Detect which cell encompasses the target text, then output its (x, y) center coordinate. 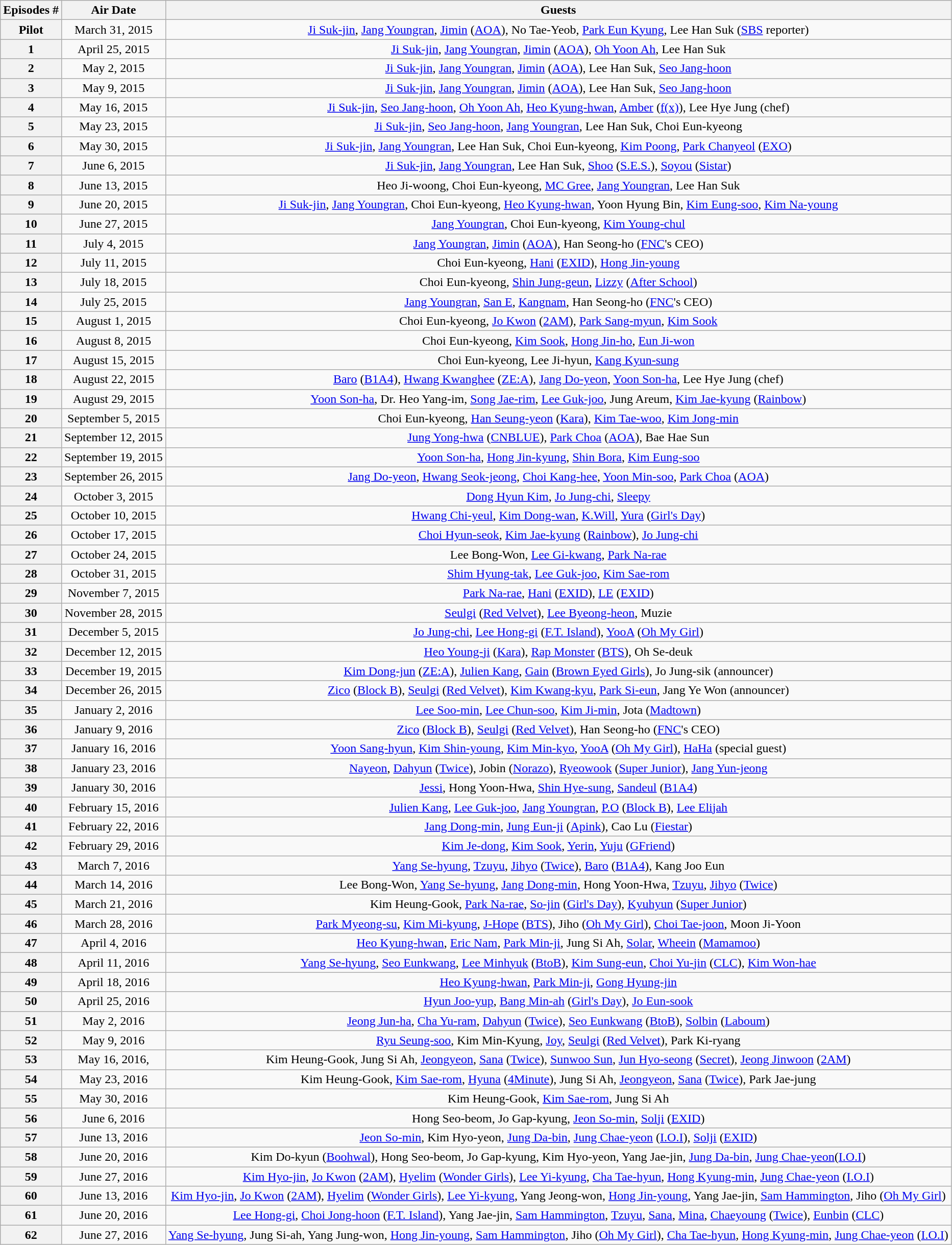
54 (31, 1079)
55 (31, 1098)
1 (31, 49)
Ji Suk-jin, Seo Jang-hoon, Jang Youngran, Lee Han Suk, Choi Eun-kyeong (558, 127)
Park Na-rae, Hani (EXID), LE (EXID) (558, 593)
Heo Kyung-hwan, Park Min-ji, Gong Hyung-jin (558, 982)
March 28, 2016 (114, 924)
April 25, 2016 (114, 1001)
May 23, 2016 (114, 1079)
Kim Heung-Gook, Park Na-rae, So-jin (Girl's Day), Kyuhyun (Super Junior) (558, 904)
July 4, 2015 (114, 244)
19 (31, 399)
October 10, 2015 (114, 515)
Yoon Son-ha, Dr. Heo Yang-im, Song Jae-rim, Lee Guk-joo, Jung Areum, Kim Jae-kyung (Rainbow) (558, 399)
March 14, 2016 (114, 885)
June 27, 2015 (114, 224)
61 (31, 1215)
Kim Je-dong, Kim Sook, Yerin, Yuju (GFriend) (558, 846)
11 (31, 244)
February 15, 2016 (114, 807)
Zico (Block B), Seulgi (Red Velvet), Kim Kwang-kyu, Park Si-eun, Jang Ye Won (announcer) (558, 690)
5 (31, 127)
Kim Heung-Gook, Jung Si Ah, Jeongyeon, Sana (Twice), Sunwoo Sun, Jun Hyo-seong (Secret), Jeong Jinwoon (2AM) (558, 1060)
4 (31, 107)
7 (31, 165)
May 16, 2016, (114, 1060)
Ji Suk-jin, Jang Youngran, Jimin (AOA), Oh Yoon Ah, Lee Han Suk (558, 49)
July 25, 2015 (114, 302)
Heo Ji-woong, Choi Eun-kyeong, MC Gree, Jang Youngran, Lee Han Suk (558, 185)
Yang Se-hyung, Seo Eunkwang, Lee Minhyuk (BtoB), Kim Sung-eun, Choi Yu-jin (CLC), Kim Won-hae (558, 963)
Jeong Jun-ha, Cha Yu-ram, Dahyun (Twice), Seo Eunkwang (BtoB), Solbin (Laboum) (558, 1021)
August 15, 2015 (114, 360)
Jang Youngran, San E, Kangnam, Han Seong-ho (FNC's CEO) (558, 302)
Kim Dong-jun (ZE:A), Julien Kang, Gain (Brown Eyed Girls), Jo Jung-sik (announcer) (558, 671)
January 23, 2016 (114, 768)
44 (31, 885)
Hwang Chi-yeul, Kim Dong-wan, K.Will, Yura (Girl's Day) (558, 515)
August 29, 2015 (114, 399)
Choi Eun-kyeong, Lee Ji-hyun, Kang Kyun-sung (558, 360)
14 (31, 302)
62 (31, 1235)
3 (31, 88)
31 (31, 632)
March 31, 2015 (114, 30)
Choi Eun-kyeong, Kim Sook, Hong Jin-ho, Eun Ji-won (558, 341)
September 19, 2015 (114, 457)
51 (31, 1021)
Choi Hyun-seok, Kim Jae-kyung (Rainbow), Jo Jung-chi (558, 535)
32 (31, 652)
21 (31, 438)
50 (31, 1001)
August 8, 2015 (114, 341)
Kim Hyo-jin, Jo Kwon (2AM), Hyelim (Wonder Girls), Lee Yi-kyung, Yang Jeong-won, Hong Jin-young, Yang Jae-jin, Sam Hammington, Jiho (Oh My Girl) (558, 1196)
Choi Eun-kyeong, Hani (EXID), Hong Jin-young (558, 263)
July 11, 2015 (114, 263)
18 (31, 379)
May 30, 2016 (114, 1098)
13 (31, 282)
6 (31, 146)
Choi Eun-kyeong, Shin Jung-geun, Lizzy (After School) (558, 282)
10 (31, 224)
May 2, 2015 (114, 68)
Yang Se-hyung, Jung Si-ah, Yang Jung-won, Hong Jin-young, Sam Hammington, Jiho (Oh My Girl), Cha Tae-hyun, Hong Kyung-min, Jung Chae-yeon (I.O.I) (558, 1235)
Baro (B1A4), Hwang Kwanghee (ZE:A), Jang Do-yeon, Yoon Son-ha, Lee Hye Jung (chef) (558, 379)
May 16, 2015 (114, 107)
58 (31, 1157)
29 (31, 593)
Zico (Block B), Seulgi (Red Velvet), Han Seong-ho (FNC's CEO) (558, 729)
Jo Jung-chi, Lee Hong-gi (F.T. Island), YooA (Oh My Girl) (558, 632)
March 7, 2016 (114, 866)
60 (31, 1196)
October 17, 2015 (114, 535)
October 24, 2015 (114, 554)
Air Date (114, 10)
Choi Eun-kyeong, Han Seung-yeon (Kara), Kim Tae-woo, Kim Jong-min (558, 418)
43 (31, 866)
June 6, 2015 (114, 165)
May 23, 2015 (114, 127)
20 (31, 418)
Heo Kyung-hwan, Eric Nam, Park Min-ji, Jung Si Ah, Solar, Wheein (Mamamoo) (558, 943)
June 20, 2015 (114, 204)
Nayeon, Dahyun (Twice), Jobin (Norazo), Ryeowook (Super Junior), Jang Yun-jeong (558, 768)
23 (31, 476)
27 (31, 554)
Guests (558, 10)
April 11, 2016 (114, 963)
June 6, 2016 (114, 1118)
12 (31, 263)
46 (31, 924)
Ji Suk-jin, Jang Youngran, Jimin (AOA), No Tae-Yeob, Park Eun Kyung, Lee Han Suk (SBS reporter) (558, 30)
May 9, 2016 (114, 1040)
39 (31, 787)
November 28, 2015 (114, 613)
45 (31, 904)
Pilot (31, 30)
Dong Hyun Kim, Jo Jung-chi, Sleepy (558, 496)
June 13, 2015 (114, 185)
38 (31, 768)
Lee Bong-Won, Yang Se-hyung, Jang Dong-min, Hong Yoon-Hwa, Tzuyu, Jihyo (Twice) (558, 885)
May 2, 2016 (114, 1021)
36 (31, 729)
Jeon So-min, Kim Hyo-yeon, Jung Da-bin, Jung Chae-yeon (I.O.I), Solji (EXID) (558, 1137)
49 (31, 982)
Jang Do-yeon, Hwang Seok-jeong, Choi Kang-hee, Yoon Min-soo, Park Choa (AOA) (558, 476)
30 (31, 613)
September 5, 2015 (114, 418)
April 18, 2016 (114, 982)
25 (31, 515)
41 (31, 826)
Julien Kang, Lee Guk-joo, Jang Youngran, P.O (Block B), Lee Elijah (558, 807)
Kim Hyo-jin, Jo Kwon (2AM), Hyelim (Wonder Girls), Lee Yi-kyung, Cha Tae-hyun, Hong Kyung-min, Jung Chae-yeon (I.O.I) (558, 1176)
22 (31, 457)
April 4, 2016 (114, 943)
17 (31, 360)
52 (31, 1040)
59 (31, 1176)
48 (31, 963)
July 18, 2015 (114, 282)
Yoon Son-ha, Hong Jin-kyung, Shin Bora, Kim Eung-soo (558, 457)
Jang Youngran, Choi Eun-kyeong, Kim Young-chul (558, 224)
40 (31, 807)
Ji Suk-jin, Jang Youngran, Lee Han Suk, Shoo (S.E.S.), Soyou (Sistar) (558, 165)
September 12, 2015 (114, 438)
16 (31, 341)
Lee Soo-min, Lee Chun-soo, Kim Ji-min, Jota (Madtown) (558, 710)
November 7, 2015 (114, 593)
February 29, 2016 (114, 846)
Jessi, Hong Yoon-Hwa, Shin Hye-sung, Sandeul (B1A4) (558, 787)
56 (31, 1118)
24 (31, 496)
Jang Dong-min, Jung Eun-ji (Apink), Cao Lu (Fiestar) (558, 826)
December 12, 2015 (114, 652)
Park Myeong-su, Kim Mi-kyung, J-Hope (BTS), Jiho (Oh My Girl), Choi Tae-joon, Moon Ji-Yoon (558, 924)
Choi Eun-kyeong, Jo Kwon (2AM), Park Sang-myun, Kim Sook (558, 321)
Hyun Joo-yup, Bang Min-ah (Girl's Day), Jo Eun-sook (558, 1001)
Kim Heung-Gook, Kim Sae-rom, Jung Si Ah (558, 1098)
Kim Do-kyun (Boohwal), Hong Seo-beom, Jo Gap-kyung, Kim Hyo-yeon, Yang Jae-jin, Jung Da-bin, Jung Chae-yeon(I.O.I) (558, 1157)
August 1, 2015 (114, 321)
Heo Young-ji (Kara), Rap Monster (BTS), Oh Se-deuk (558, 652)
December 26, 2015 (114, 690)
December 19, 2015 (114, 671)
October 3, 2015 (114, 496)
2 (31, 68)
August 22, 2015 (114, 379)
Seulgi (Red Velvet), Lee Byeong-heon, Muzie (558, 613)
April 25, 2015 (114, 49)
May 30, 2015 (114, 146)
January 16, 2016 (114, 749)
Episodes # (31, 10)
26 (31, 535)
15 (31, 321)
Ji Suk-jin, Jang Youngran, Lee Han Suk, Choi Eun-kyeong, Kim Poong, Park Chanyeol (EXO) (558, 146)
September 26, 2015 (114, 476)
Kim Heung-Gook, Kim Sae-rom, Hyuna (4Minute), Jung Si Ah, Jeongyeon, Sana (Twice), Park Jae-jung (558, 1079)
January 30, 2016 (114, 787)
Ji Suk-jin, Seo Jang-hoon, Oh Yoon Ah, Heo Kyung-hwan, Amber (f(x)), Lee Hye Jung (chef) (558, 107)
28 (31, 574)
March 21, 2016 (114, 904)
January 9, 2016 (114, 729)
May 9, 2015 (114, 88)
35 (31, 710)
Hong Seo-beom, Jo Gap-kyung, Jeon So-min, Solji (EXID) (558, 1118)
42 (31, 846)
33 (31, 671)
57 (31, 1137)
Ji Suk-jin, Jang Youngran, Choi Eun-kyeong, Heo Kyung-hwan, Yoon Hyung Bin, Kim Eung-soo, Kim Na-young (558, 204)
Yang Se-hyung, Tzuyu, Jihyo (Twice), Baro (B1A4), Kang Joo Eun (558, 866)
53 (31, 1060)
47 (31, 943)
October 31, 2015 (114, 574)
January 2, 2016 (114, 710)
Yoon Sang-hyun, Kim Shin-young, Kim Min-kyo, YooA (Oh My Girl), HaHa (special guest) (558, 749)
February 22, 2016 (114, 826)
34 (31, 690)
9 (31, 204)
Ryu Seung-soo, Kim Min-Kyung, Joy, Seulgi (Red Velvet), Park Ki-ryang (558, 1040)
December 5, 2015 (114, 632)
Lee Bong-Won, Lee Gi-kwang, Park Na-rae (558, 554)
8 (31, 185)
Jung Yong-hwa (CNBLUE), Park Choa (AOA), Bae Hae Sun (558, 438)
Jang Youngran, Jimin (AOA), Han Seong-ho (FNC's CEO) (558, 244)
37 (31, 749)
Lee Hong-gi, Choi Jong-hoon (F.T. Island), Yang Jae-jin, Sam Hammington, Tzuyu, Sana, Mina, Chaeyoung (Twice), Eunbin (CLC) (558, 1215)
Shim Hyung-tak, Lee Guk-joo, Kim Sae-rom (558, 574)
